Output the [x, y] coordinate of the center of the cell containing the given text.  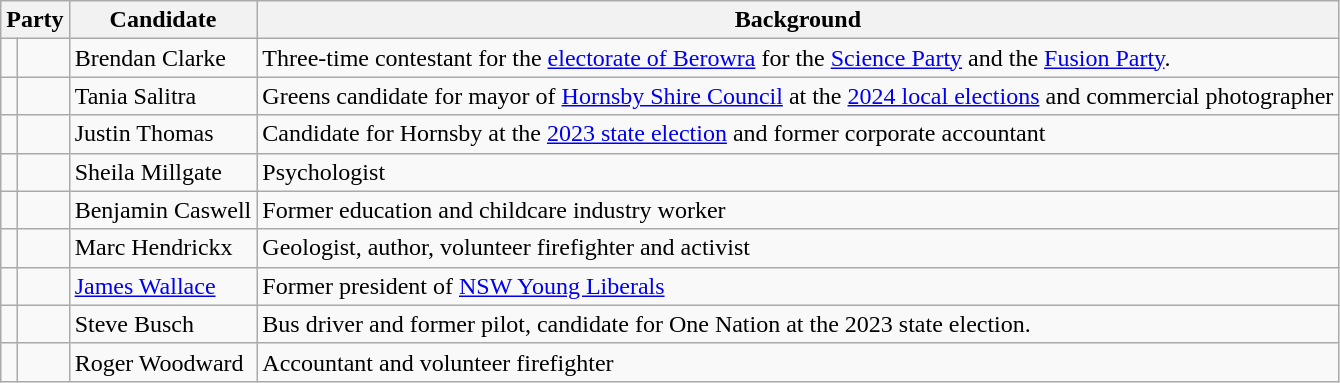
Greens candidate for mayor of Hornsby Shire Council at the 2024 local elections and commercial photographer [798, 96]
Marc Hendrickx [163, 248]
Former president of NSW Young Liberals [798, 286]
Benjamin Caswell [163, 210]
Bus driver and former pilot, candidate for One Nation at the 2023 state election. [798, 324]
Justin Thomas [163, 134]
Party [35, 20]
Former education and childcare industry worker [798, 210]
Roger Woodward [163, 362]
Accountant and volunteer firefighter [798, 362]
Candidate [163, 20]
Geologist, author, volunteer firefighter and activist [798, 248]
Psychologist [798, 172]
Background [798, 20]
Brendan Clarke [163, 58]
James Wallace [163, 286]
Candidate for Hornsby at the 2023 state election and former corporate accountant [798, 134]
Steve Busch [163, 324]
Tania Salitra [163, 96]
Sheila Millgate [163, 172]
Three-time contestant for the electorate of Berowra for the Science Party and the Fusion Party. [798, 58]
